Locate the cell with the specified text and output its [X, Y] center coordinate. 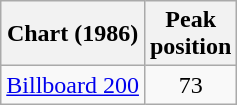
Billboard 200 [73, 85]
73 [190, 85]
Chart (1986) [73, 34]
Peakposition [190, 34]
